Scan for the cell matching the given text and deliver its (x, y) coordinate at center. 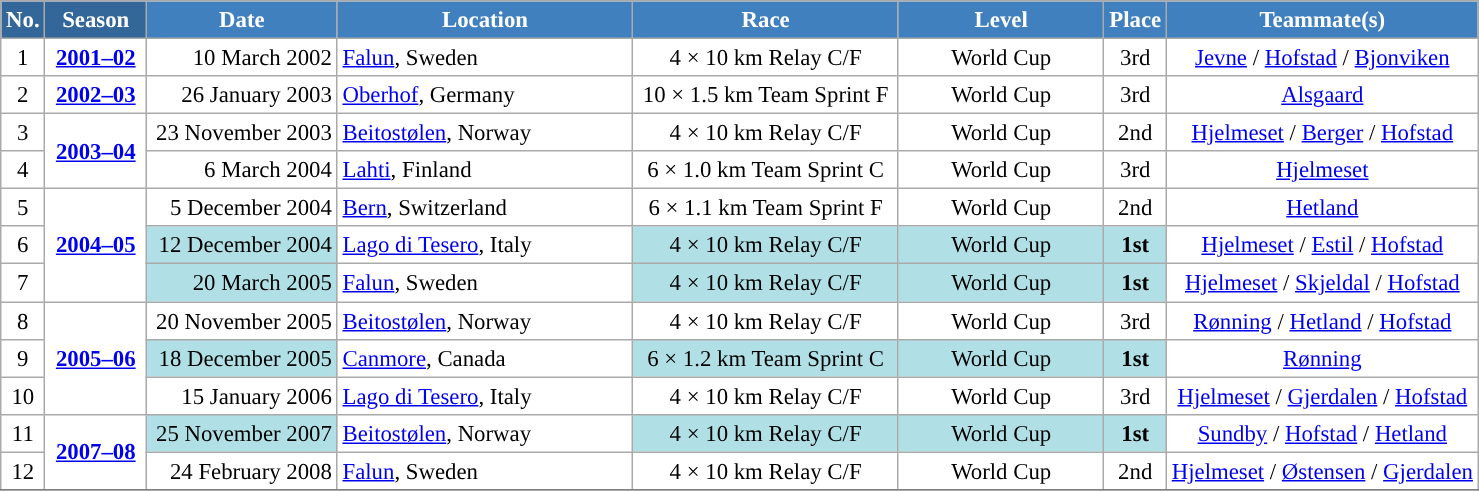
6 × 1.0 km Team Sprint C (766, 170)
Place (1135, 20)
11 (23, 433)
2004–05 (96, 246)
10 × 1.5 km Team Sprint F (766, 95)
2003–04 (96, 152)
Hjelmeset / Berger / Hofstad (1322, 133)
25 November 2007 (242, 433)
Level (1001, 20)
18 December 2005 (242, 358)
2007–08 (96, 452)
Season (96, 20)
2005–06 (96, 358)
Bern, Switzerland (485, 208)
6 × 1.2 km Team Sprint C (766, 358)
3 (23, 133)
Date (242, 20)
4 (23, 170)
Teammate(s) (1322, 20)
Sundby / Hofstad / Hetland (1322, 433)
20 March 2005 (242, 283)
Jevne / Hofstad / Bjonviken (1322, 58)
2001–02 (96, 58)
5 (23, 208)
Canmore, Canada (485, 358)
6 (23, 245)
Race (766, 20)
7 (23, 283)
Location (485, 20)
Alsgaard (1322, 95)
8 (23, 321)
24 February 2008 (242, 471)
Rønning / Hetland / Hofstad (1322, 321)
6 × 1.1 km Team Sprint F (766, 208)
20 November 2005 (242, 321)
10 (23, 396)
9 (23, 358)
Hjelmeset (1322, 170)
2 (23, 95)
6 March 2004 (242, 170)
12 (23, 471)
10 March 2002 (242, 58)
12 December 2004 (242, 245)
Hjelmeset / Gjerdalen / Hofstad (1322, 396)
5 December 2004 (242, 208)
Hetland (1322, 208)
No. (23, 20)
Hjelmeset / Østensen / Gjerdalen (1322, 471)
2002–03 (96, 95)
Lahti, Finland (485, 170)
1 (23, 58)
Hjelmeset / Estil / Hofstad (1322, 245)
23 November 2003 (242, 133)
26 January 2003 (242, 95)
15 January 2006 (242, 396)
Rønning (1322, 358)
Hjelmeset / Skjeldal / Hofstad (1322, 283)
Oberhof, Germany (485, 95)
